Capture the cell that displays the provided text and extract its (X, Y) central coordinate. 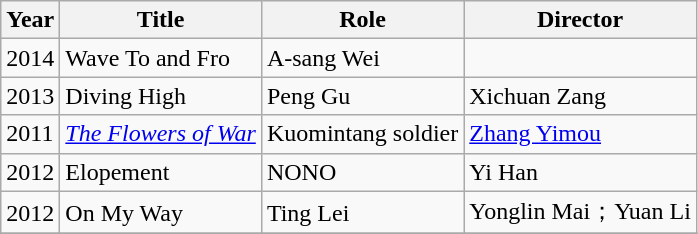
Director (580, 20)
Zhang Yimou (580, 134)
Ting Lei (362, 212)
The Flowers of War (161, 134)
Yonglin Mai；Yuan Li (580, 212)
Diving High (161, 96)
Role (362, 20)
Title (161, 20)
Xichuan Zang (580, 96)
2014 (30, 58)
2013 (30, 96)
Wave To and Fro (161, 58)
Yi Han (580, 172)
On My Way (161, 212)
A-sang Wei (362, 58)
Year (30, 20)
2011 (30, 134)
Elopement (161, 172)
NONO (362, 172)
Peng Gu (362, 96)
Kuomintang soldier (362, 134)
